Output the (x, y) coordinate of the center of the cell containing the given text.  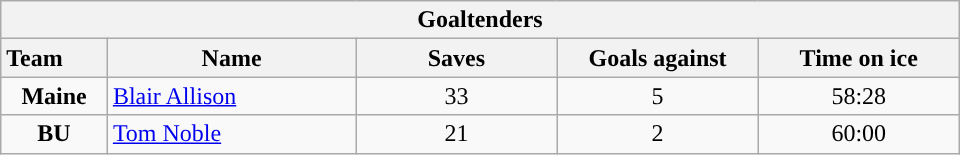
58:28 (858, 96)
Team (54, 58)
Maine (54, 96)
Name (232, 58)
BU (54, 134)
Goaltenders (480, 20)
5 (658, 96)
Blair Allison (232, 96)
Goals against (658, 58)
60:00 (858, 134)
Time on ice (858, 58)
2 (658, 134)
21 (456, 134)
Saves (456, 58)
Tom Noble (232, 134)
33 (456, 96)
